Identify which cell holds the provided text, then report its (X, Y) central coordinate. 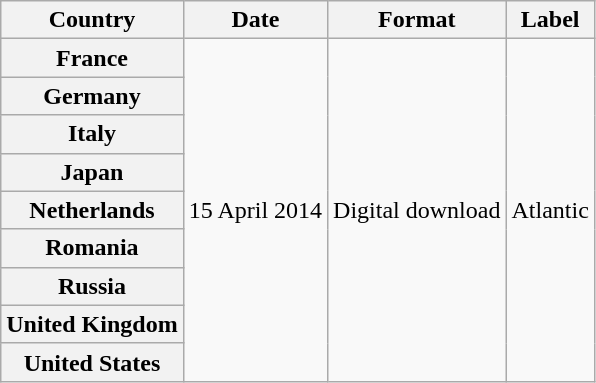
Atlantic (550, 210)
Romania (92, 248)
Japan (92, 172)
Country (92, 20)
Digital download (417, 210)
Netherlands (92, 210)
Russia (92, 286)
Date (255, 20)
France (92, 58)
United Kingdom (92, 324)
United States (92, 362)
15 April 2014 (255, 210)
Germany (92, 96)
Italy (92, 134)
Format (417, 20)
Label (550, 20)
